Identify which cell holds the provided text, then report its [X, Y] central coordinate. 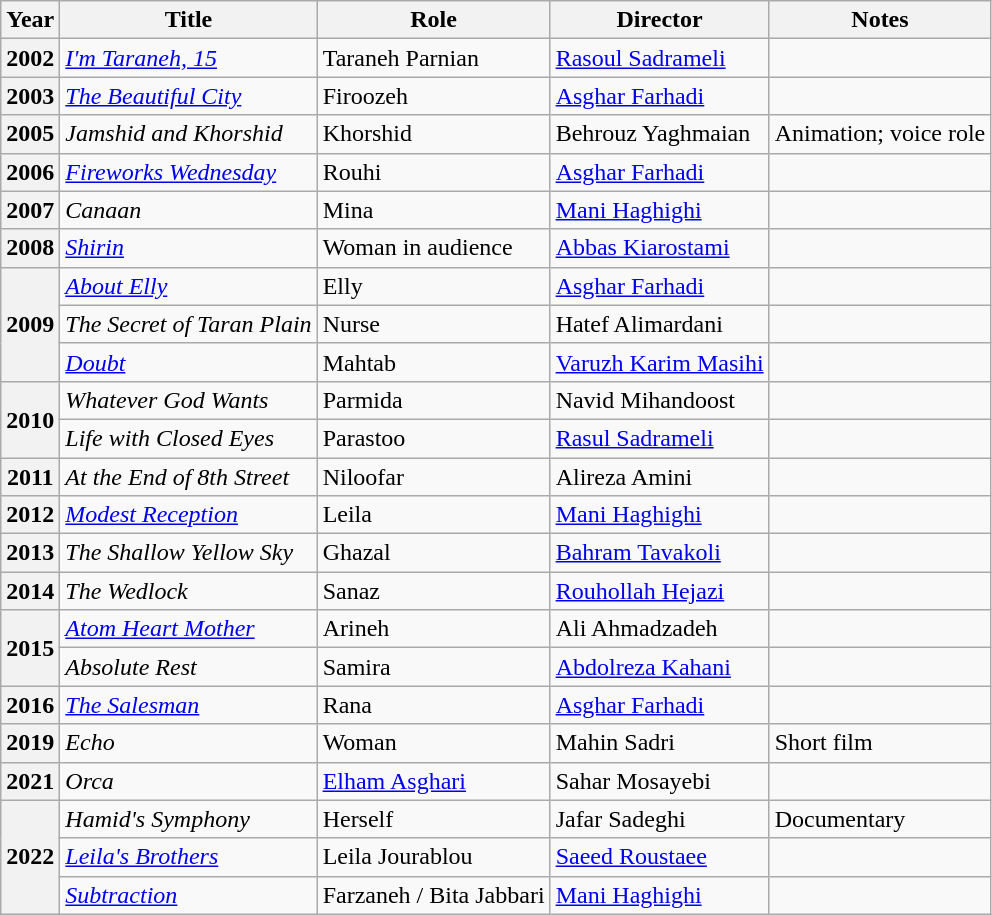
Year [30, 20]
Varuzh Karim Masihi [660, 362]
Farzaneh / Bita Jabbari [434, 895]
Rasoul Sadrameli [660, 58]
Life with Closed Eyes [188, 438]
Orca [188, 781]
Modest Reception [188, 515]
Niloofar [434, 477]
Khorshid [434, 134]
Herself [434, 819]
Abdolreza Kahani [660, 667]
Animation; voice role [880, 134]
Leila [434, 515]
Woman in audience [434, 248]
Mahin Sadri [660, 743]
Role [434, 20]
2014 [30, 591]
2005 [30, 134]
Documentary [880, 819]
2015 [30, 648]
2003 [30, 96]
Atom Heart Mother [188, 629]
Director [660, 20]
Sanaz [434, 591]
Rouhi [434, 172]
2009 [30, 324]
2016 [30, 705]
Woman [434, 743]
Whatever God Wants [188, 400]
Behrouz Yaghmaian [660, 134]
Navid Mihandoost [660, 400]
Ghazal [434, 553]
Saeed Roustaee [660, 857]
Short film [880, 743]
2008 [30, 248]
Taraneh Parnian [434, 58]
The Salesman [188, 705]
Elham Asghari [434, 781]
Parmida [434, 400]
Mahtab [434, 362]
Hamid's Symphony [188, 819]
2002 [30, 58]
Samira [434, 667]
Ali Ahmadzadeh [660, 629]
Fireworks Wednesday [188, 172]
2013 [30, 553]
2012 [30, 515]
Notes [880, 20]
Shirin [188, 248]
The Beautiful City [188, 96]
Absolute Rest [188, 667]
Echo [188, 743]
2022 [30, 857]
Arineh [434, 629]
2011 [30, 477]
Jafar Sadeghi [660, 819]
Canaan [188, 210]
2006 [30, 172]
Rasul Sadrameli [660, 438]
Leila Jourablou [434, 857]
About Elly [188, 286]
2010 [30, 419]
Firoozeh [434, 96]
Leila's Brothers [188, 857]
2007 [30, 210]
Nurse [434, 324]
Sahar Mosayebi [660, 781]
2019 [30, 743]
Rouhollah Hejazi [660, 591]
Parastoo [434, 438]
Elly [434, 286]
Hatef Alimardani [660, 324]
Subtraction [188, 895]
Title [188, 20]
At the End of 8th Street [188, 477]
Mina [434, 210]
2021 [30, 781]
I'm Taraneh, 15 [188, 58]
The Wedlock [188, 591]
Bahram Tavakoli [660, 553]
The Secret of Taran Plain [188, 324]
Doubt [188, 362]
The Shallow Yellow Sky [188, 553]
Abbas Kiarostami [660, 248]
Rana [434, 705]
Jamshid and Khorshid [188, 134]
Alireza Amini [660, 477]
